Locate the cell with the specified text and output its (X, Y) center coordinate. 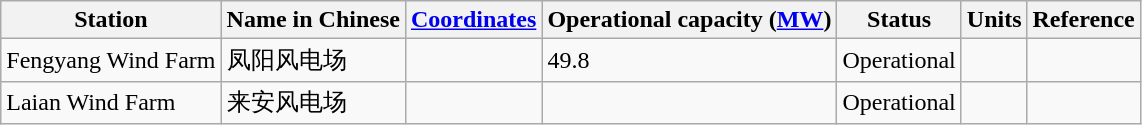
Laian Wind Farm (111, 102)
49.8 (690, 60)
Station (111, 20)
Units (994, 20)
Fengyang Wind Farm (111, 60)
来安风电场 (313, 102)
凤阳风电场 (313, 60)
Status (899, 20)
Name in Chinese (313, 20)
Coordinates (473, 20)
Reference (1084, 20)
Operational capacity (MW) (690, 20)
